Locate the cell with the specified text and output its [x, y] center coordinate. 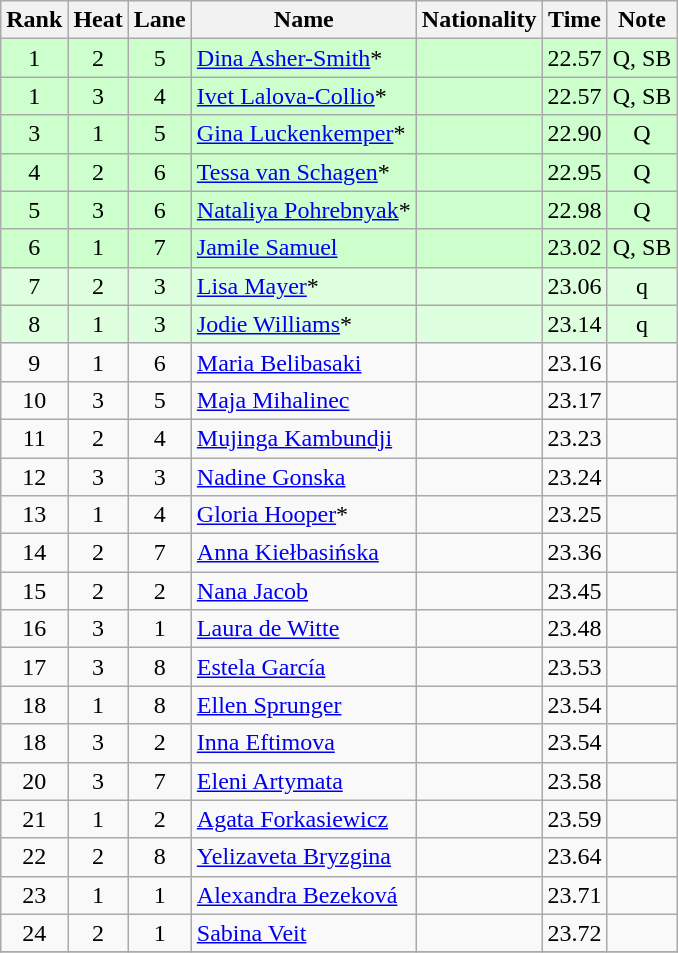
15 [34, 591]
10 [34, 400]
23.25 [574, 515]
Alexandra Bezeková [304, 895]
Laura de Witte [304, 629]
Sabina Veit [304, 933]
Tessa van Schagen* [304, 172]
Lane [160, 20]
Inna Eftimova [304, 743]
23 [34, 895]
Maria Belibasaki [304, 362]
22.95 [574, 172]
23.45 [574, 591]
24 [34, 933]
Lisa Mayer* [304, 286]
21 [34, 819]
Gina Luckenkemper* [304, 134]
13 [34, 515]
22.98 [574, 210]
Anna Kiełbasińska [304, 553]
22 [34, 857]
Time [574, 20]
23.71 [574, 895]
Gloria Hooper* [304, 515]
Jamile Samuel [304, 248]
23.24 [574, 477]
Agata Forkasiewicz [304, 819]
Nataliya Pohrebnyak* [304, 210]
23.14 [574, 324]
23.23 [574, 438]
Jodie Williams* [304, 324]
23.02 [574, 248]
Nationality [479, 20]
9 [34, 362]
Ellen Sprunger [304, 705]
23.17 [574, 400]
Nana Jacob [304, 591]
Eleni Artymata [304, 781]
12 [34, 477]
16 [34, 629]
23.59 [574, 819]
23.53 [574, 667]
Maja Mihalinec [304, 400]
Ivet Lalova-Collio* [304, 96]
20 [34, 781]
Estela García [304, 667]
11 [34, 438]
23.48 [574, 629]
17 [34, 667]
Heat [98, 20]
Note [642, 20]
Name [304, 20]
Nadine Gonska [304, 477]
23.06 [574, 286]
Dina Asher-Smith* [304, 58]
14 [34, 553]
Rank [34, 20]
23.72 [574, 933]
23.16 [574, 362]
23.58 [574, 781]
23.36 [574, 553]
Yelizaveta Bryzgina [304, 857]
23.64 [574, 857]
Mujinga Kambundji [304, 438]
22.90 [574, 134]
